Output the [X, Y] coordinate of the center of the cell containing the given text.  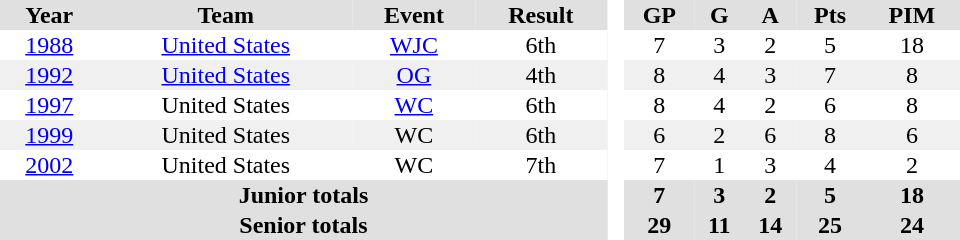
11 [719, 225]
Result [541, 15]
1992 [50, 75]
Event [414, 15]
1997 [50, 105]
24 [912, 225]
Pts [830, 15]
7th [541, 165]
PIM [912, 15]
25 [830, 225]
Year [50, 15]
4th [541, 75]
G [719, 15]
1999 [50, 135]
Junior totals [304, 195]
1988 [50, 45]
Team [226, 15]
GP [659, 15]
14 [770, 225]
A [770, 15]
1 [719, 165]
2002 [50, 165]
OG [414, 75]
WJC [414, 45]
Senior totals [304, 225]
29 [659, 225]
